Detect which cell encompasses the target text, then output its (x, y) center coordinate. 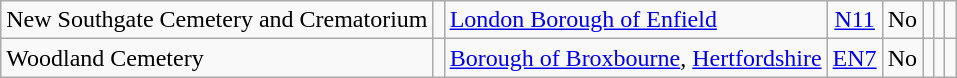
N11 (854, 20)
EN7 (854, 58)
New Southgate Cemetery and Crematorium (217, 20)
Woodland Cemetery (217, 58)
London Borough of Enfield (636, 20)
Borough of Broxbourne, Hertfordshire (636, 58)
